Scan for the cell matching the given text and deliver its (X, Y) coordinate at center. 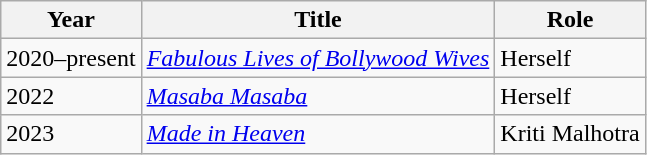
Kriti Malhotra (570, 134)
Role (570, 20)
Made in Heaven (318, 134)
2020–present (71, 58)
Fabulous Lives of Bollywood Wives (318, 58)
Title (318, 20)
Year (71, 20)
Masaba Masaba (318, 96)
2022 (71, 96)
2023 (71, 134)
